Pinpoint the cell where the given text exists, returning its [X, Y] midpoint coordinate. 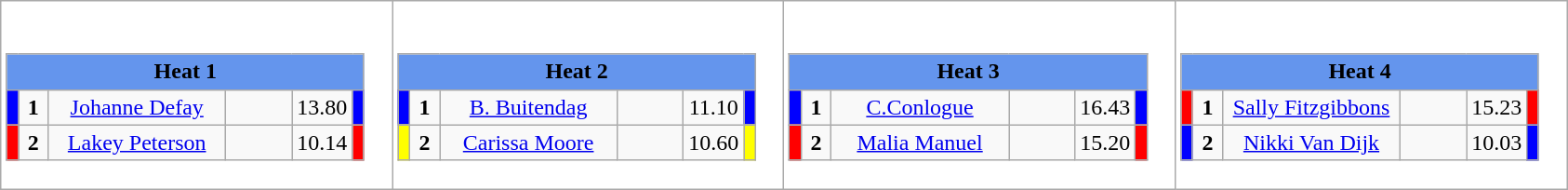
Heat 4 1 Sally Fitzgibbons 15.23 2 Nikki Van Dijk 10.03 [1371, 95]
B. Buitendag [528, 107]
Malia Manuel [921, 142]
11.10 [714, 107]
Lakey Peterson [138, 142]
Johanne Defay [138, 107]
Heat 3 1 C.Conlogue 16.43 2 Malia Manuel 15.20 [980, 95]
16.43 [1105, 107]
10.14 [322, 142]
Heat 1 [185, 72]
Sally Fitzgibbons [1311, 107]
15.23 [1497, 107]
15.20 [1105, 142]
C.Conlogue [921, 107]
10.60 [714, 142]
Heat 1 1 Johanne Defay 13.80 2 Lakey Peterson 10.14 [197, 95]
Carissa Moore [528, 142]
10.03 [1497, 142]
Heat 3 [968, 72]
13.80 [322, 107]
Heat 2 1 B. Buitendag 11.10 2 Carissa Moore 10.60 [588, 95]
Heat 4 [1360, 72]
Nikki Van Dijk [1311, 142]
Heat 2 [577, 72]
